Find where the given text appears and provide that cell's center as [X, Y] coordinate. 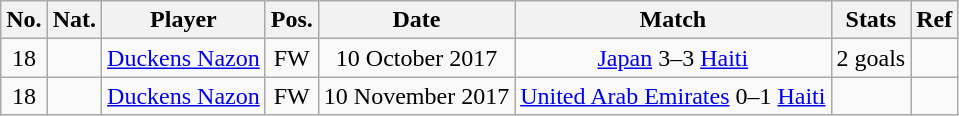
Ref [934, 20]
Match [673, 20]
2 goals [871, 58]
United Arab Emirates 0–1 Haiti [673, 96]
10 October 2017 [416, 58]
Player [184, 20]
Nat. [74, 20]
Stats [871, 20]
Japan 3–3 Haiti [673, 58]
No. [24, 20]
Date [416, 20]
10 November 2017 [416, 96]
Pos. [292, 20]
